Capture the cell that displays the provided text and extract its (x, y) central coordinate. 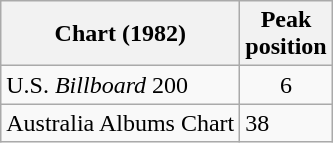
Peakposition (286, 34)
Chart (1982) (120, 34)
Australia Albums Chart (120, 123)
U.S. Billboard 200 (120, 85)
38 (286, 123)
6 (286, 85)
